Determine the (X, Y) coordinate at the center of the cell enclosing the given text.  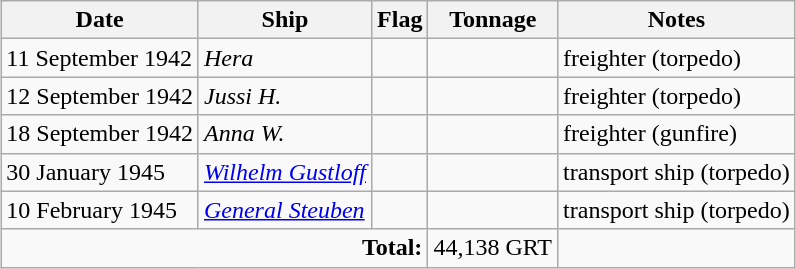
12 September 1942 (100, 96)
18 September 1942 (100, 134)
44,138 GRT (493, 248)
10 February 1945 (100, 210)
Total: (214, 248)
General Steuben (284, 210)
Flag (400, 20)
Date (100, 20)
Wilhelm Gustloff (284, 172)
30 January 1945 (100, 172)
Ship (284, 20)
Notes (677, 20)
Hera (284, 58)
Jussi H. (284, 96)
Anna W. (284, 134)
11 September 1942 (100, 58)
freighter (gunfire) (677, 134)
Tonnage (493, 20)
